Locate the cell with the specified text and output its [x, y] center coordinate. 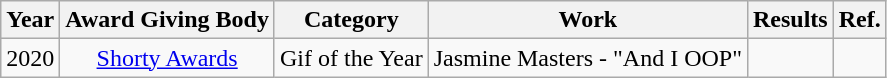
2020 [30, 58]
Category [351, 20]
Year [30, 20]
Gif of the Year [351, 58]
Work [588, 20]
Award Giving Body [168, 20]
Results [790, 20]
Jasmine Masters - "And I OOP" [588, 58]
Shorty Awards [168, 58]
Ref. [860, 20]
